Locate the cell with the specified text and output its [x, y] center coordinate. 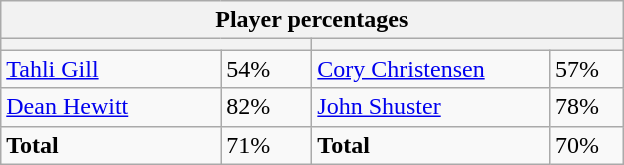
54% [266, 69]
82% [266, 107]
Tahli Gill [111, 69]
70% [586, 145]
Dean Hewitt [111, 107]
John Shuster [431, 107]
78% [586, 107]
Player percentages [312, 20]
Cory Christensen [431, 69]
71% [266, 145]
57% [586, 69]
